Find where the given text appears and provide that cell's center as (x, y) coordinate. 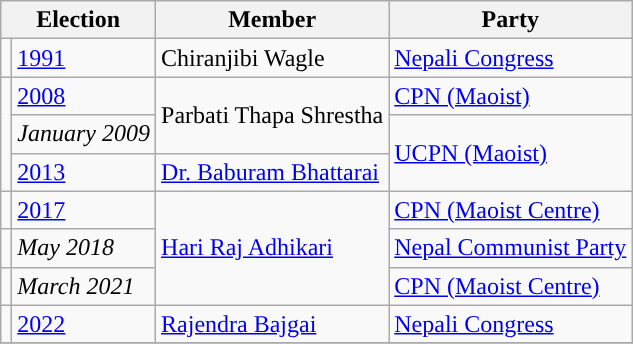
Rajendra Bajgai (272, 324)
Election (78, 20)
Hari Raj Adhikari (272, 248)
May 2018 (84, 248)
2017 (84, 210)
Chiranjibi Wagle (272, 58)
Parbati Thapa Shrestha (272, 115)
January 2009 (84, 134)
2013 (84, 172)
2022 (84, 324)
March 2021 (84, 286)
CPN (Maoist) (510, 96)
2008 (84, 96)
Party (510, 20)
Nepal Communist Party (510, 248)
Member (272, 20)
UCPN (Maoist) (510, 153)
Dr. Baburam Bhattarai (272, 172)
1991 (84, 58)
